Determine the (x, y) coordinate at the center of the cell enclosing the given text.  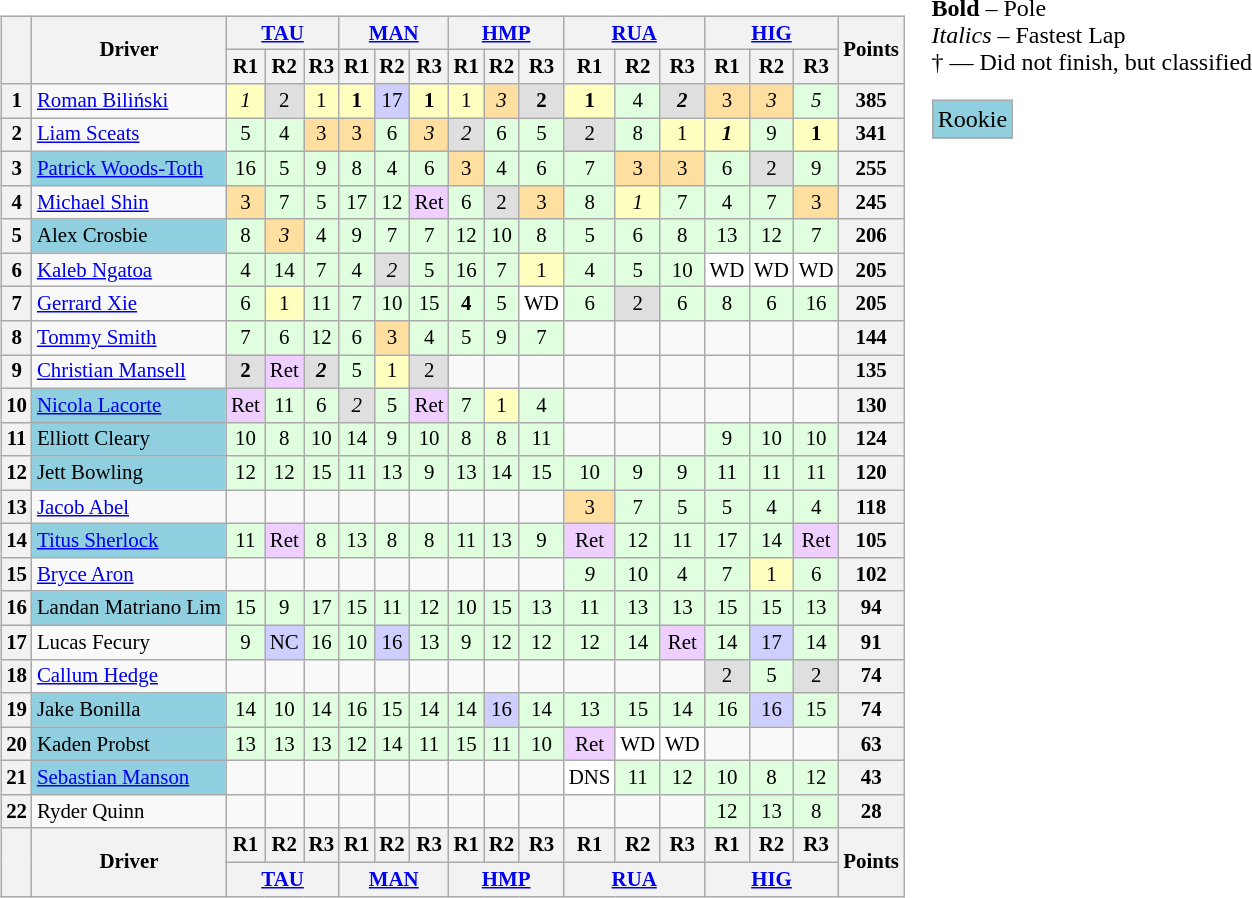
385 (870, 101)
Landan Matriano Lim (129, 608)
19 (16, 710)
135 (870, 372)
Sebastian Manson (129, 778)
Lucas Fecury (129, 642)
Patrick Woods-Toth (129, 168)
Ryder Quinn (129, 812)
94 (870, 608)
Titus Sherlock (129, 541)
Gerrard Xie (129, 304)
Bryce Aron (129, 575)
Roman Biliński (129, 101)
Nicola Lacorte (129, 405)
20 (16, 744)
255 (870, 168)
120 (870, 473)
63 (870, 744)
Jett Bowling (129, 473)
Rookie (972, 119)
144 (870, 338)
Callum Hedge (129, 676)
DNS (590, 778)
Michael Shin (129, 202)
Liam Sceats (129, 135)
NC (284, 642)
105 (870, 541)
18 (16, 676)
124 (870, 439)
245 (870, 202)
Jake Bonilla (129, 710)
Kaden Probst (129, 744)
102 (870, 575)
21 (16, 778)
Christian Mansell (129, 372)
118 (870, 507)
341 (870, 135)
Elliott Cleary (129, 439)
Kaleb Ngatoa (129, 270)
206 (870, 236)
Jacob Abel (129, 507)
91 (870, 642)
22 (16, 812)
130 (870, 405)
28 (870, 812)
43 (870, 778)
Alex Crosbie (129, 236)
Tommy Smith (129, 338)
